Locate the cell with the specified text and output its (X, Y) center coordinate. 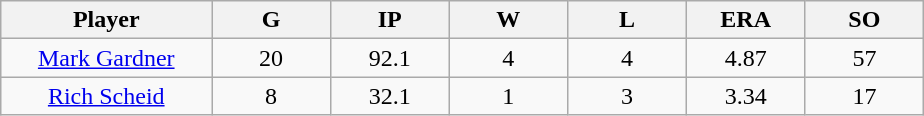
20 (272, 58)
W (508, 20)
SO (864, 20)
32.1 (390, 96)
IP (390, 20)
92.1 (390, 58)
4.87 (746, 58)
3 (628, 96)
Player (106, 20)
8 (272, 96)
17 (864, 96)
57 (864, 58)
Mark Gardner (106, 58)
1 (508, 96)
3.34 (746, 96)
Rich Scheid (106, 96)
ERA (746, 20)
L (628, 20)
G (272, 20)
